Determine the [X, Y] coordinate at the center of the cell enclosing the given text.  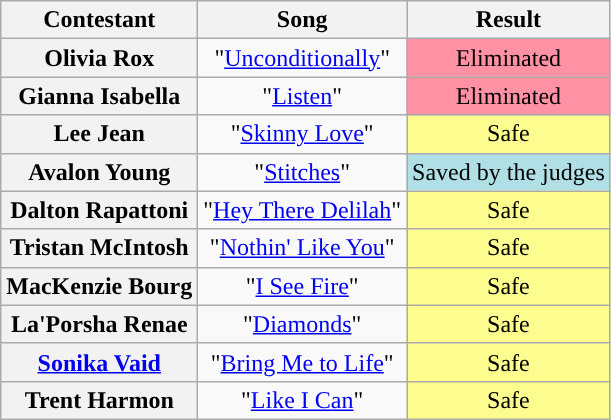
Sonika Vaid [100, 362]
"Skinny Love" [302, 134]
"Bring Me to Life" [302, 362]
Tristan McIntosh [100, 248]
"Diamonds" [302, 324]
Olivia Rox [100, 58]
Avalon Young [100, 172]
"Hey There Delilah" [302, 210]
"I See Fire" [302, 286]
Song [302, 20]
MacKenzie Bourg [100, 286]
Dalton Rapattoni [100, 210]
"Unconditionally" [302, 58]
"Nothin' Like You" [302, 248]
Result [509, 20]
Contestant [100, 20]
Lee Jean [100, 134]
"Like I Can" [302, 400]
"Listen" [302, 96]
"Stitches" [302, 172]
Saved by the judges [509, 172]
Gianna Isabella [100, 96]
Trent Harmon [100, 400]
La'Porsha Renae [100, 324]
